Return the (x, y) coordinate for the center point of the cell that contains the specified text.  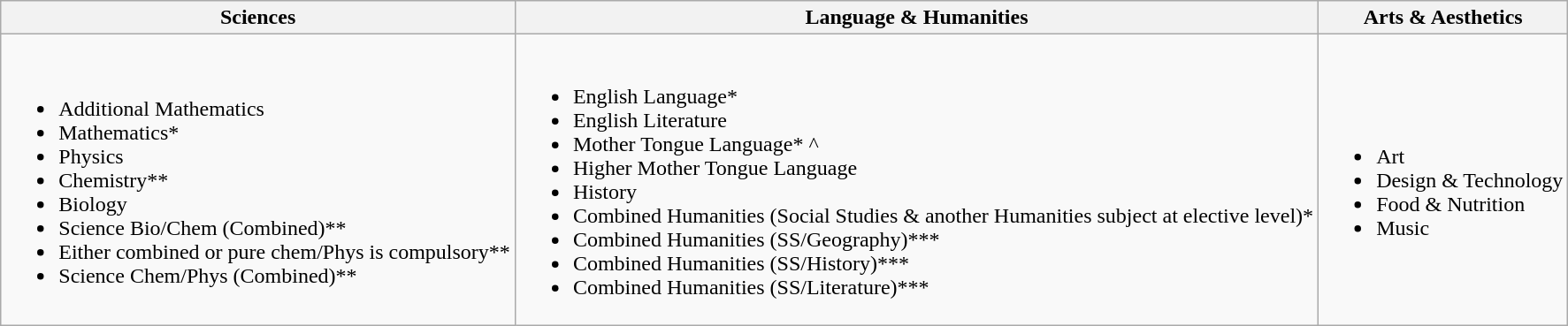
Language & Humanities (916, 18)
Sciences (258, 18)
Arts & Aesthetics (1443, 18)
ArtDesign & TechnologyFood & NutritionMusic (1443, 180)
